From the cell containing the given text, extract its center point as (X, Y) coordinate. 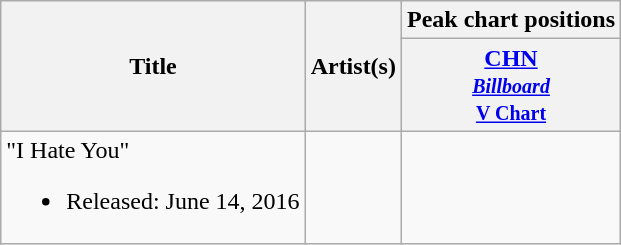
"I Hate You"Released: June 14, 2016 (153, 188)
Title (153, 66)
Peak chart positions (510, 20)
CHNBillboardV Chart (510, 85)
Artist(s) (353, 66)
